For the text-containing cell, return its midpoint in [x, y] coordinate format. 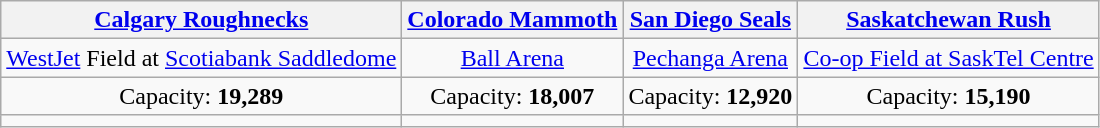
Capacity: 18,007 [512, 96]
Ball Arena [512, 58]
Calgary Roughnecks [202, 20]
Pechanga Arena [710, 58]
Capacity: 19,289 [202, 96]
Colorado Mammoth [512, 20]
Capacity: 15,190 [948, 96]
Saskatchewan Rush [948, 20]
Capacity: 12,920 [710, 96]
Co-op Field at SaskTel Centre [948, 58]
WestJet Field at Scotiabank Saddledome [202, 58]
San Diego Seals [710, 20]
